For the text-containing cell, return its midpoint in (X, Y) coordinate format. 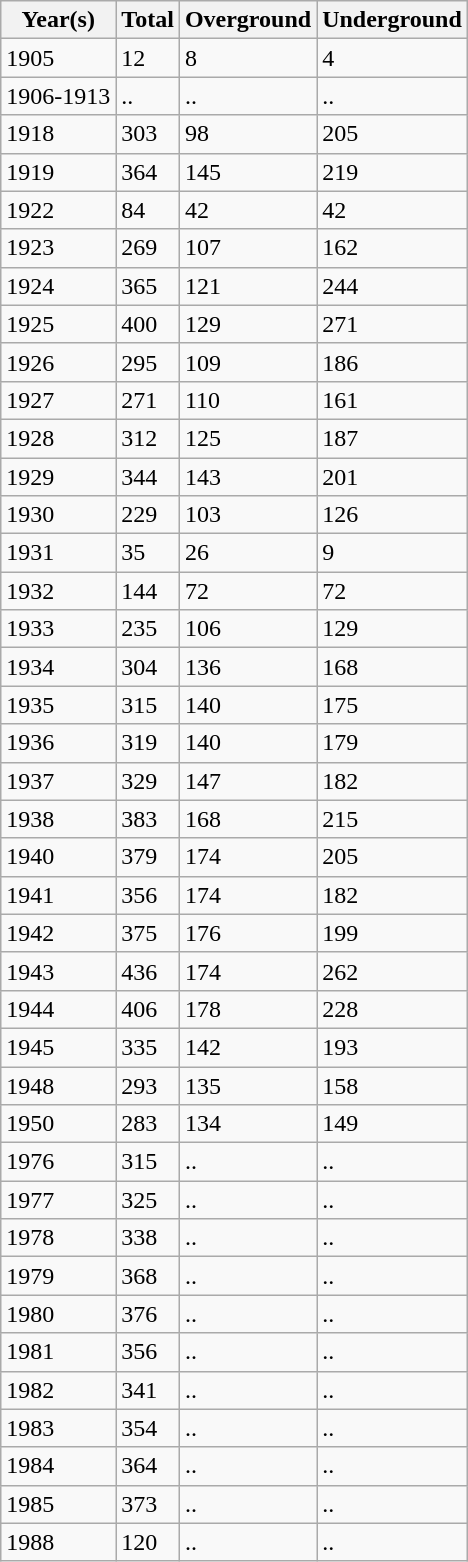
215 (392, 819)
1948 (58, 1085)
1976 (58, 1162)
9 (392, 553)
1919 (58, 172)
329 (148, 781)
110 (248, 400)
1934 (58, 667)
1905 (58, 58)
143 (248, 477)
373 (148, 1504)
126 (392, 515)
303 (148, 134)
436 (148, 971)
1977 (58, 1200)
375 (148, 933)
35 (148, 553)
136 (248, 667)
293 (148, 1085)
109 (248, 362)
26 (248, 553)
1923 (58, 248)
144 (148, 591)
1935 (58, 705)
365 (148, 286)
1906-1913 (58, 96)
312 (148, 438)
1943 (58, 971)
175 (392, 705)
1937 (58, 781)
1950 (58, 1124)
176 (248, 933)
107 (248, 248)
1931 (58, 553)
1945 (58, 1047)
344 (148, 477)
219 (392, 172)
1941 (58, 895)
8 (248, 58)
1929 (58, 477)
262 (392, 971)
376 (148, 1314)
199 (392, 933)
1926 (58, 362)
1988 (58, 1542)
1927 (58, 400)
1984 (58, 1466)
142 (248, 1047)
1940 (58, 857)
244 (392, 286)
201 (392, 477)
161 (392, 400)
134 (248, 1124)
162 (392, 248)
235 (148, 629)
383 (148, 819)
149 (392, 1124)
120 (148, 1542)
304 (148, 667)
1932 (58, 591)
1936 (58, 743)
Underground (392, 20)
325 (148, 1200)
341 (148, 1390)
147 (248, 781)
1922 (58, 210)
98 (248, 134)
1942 (58, 933)
354 (148, 1428)
1981 (58, 1352)
135 (248, 1085)
269 (148, 248)
106 (248, 629)
1982 (58, 1390)
4 (392, 58)
12 (148, 58)
1938 (58, 819)
368 (148, 1276)
1924 (58, 286)
1930 (58, 515)
179 (392, 743)
158 (392, 1085)
125 (248, 438)
1933 (58, 629)
1979 (58, 1276)
1928 (58, 438)
295 (148, 362)
187 (392, 438)
186 (392, 362)
Overground (248, 20)
Year(s) (58, 20)
228 (392, 1009)
319 (148, 743)
193 (392, 1047)
145 (248, 172)
283 (148, 1124)
338 (148, 1238)
400 (148, 324)
229 (148, 515)
1944 (58, 1009)
1978 (58, 1238)
178 (248, 1009)
379 (148, 857)
84 (148, 210)
335 (148, 1047)
406 (148, 1009)
121 (248, 286)
1983 (58, 1428)
1985 (58, 1504)
1925 (58, 324)
103 (248, 515)
1918 (58, 134)
1980 (58, 1314)
Total (148, 20)
